For the text-containing cell, return its midpoint in (x, y) coordinate format. 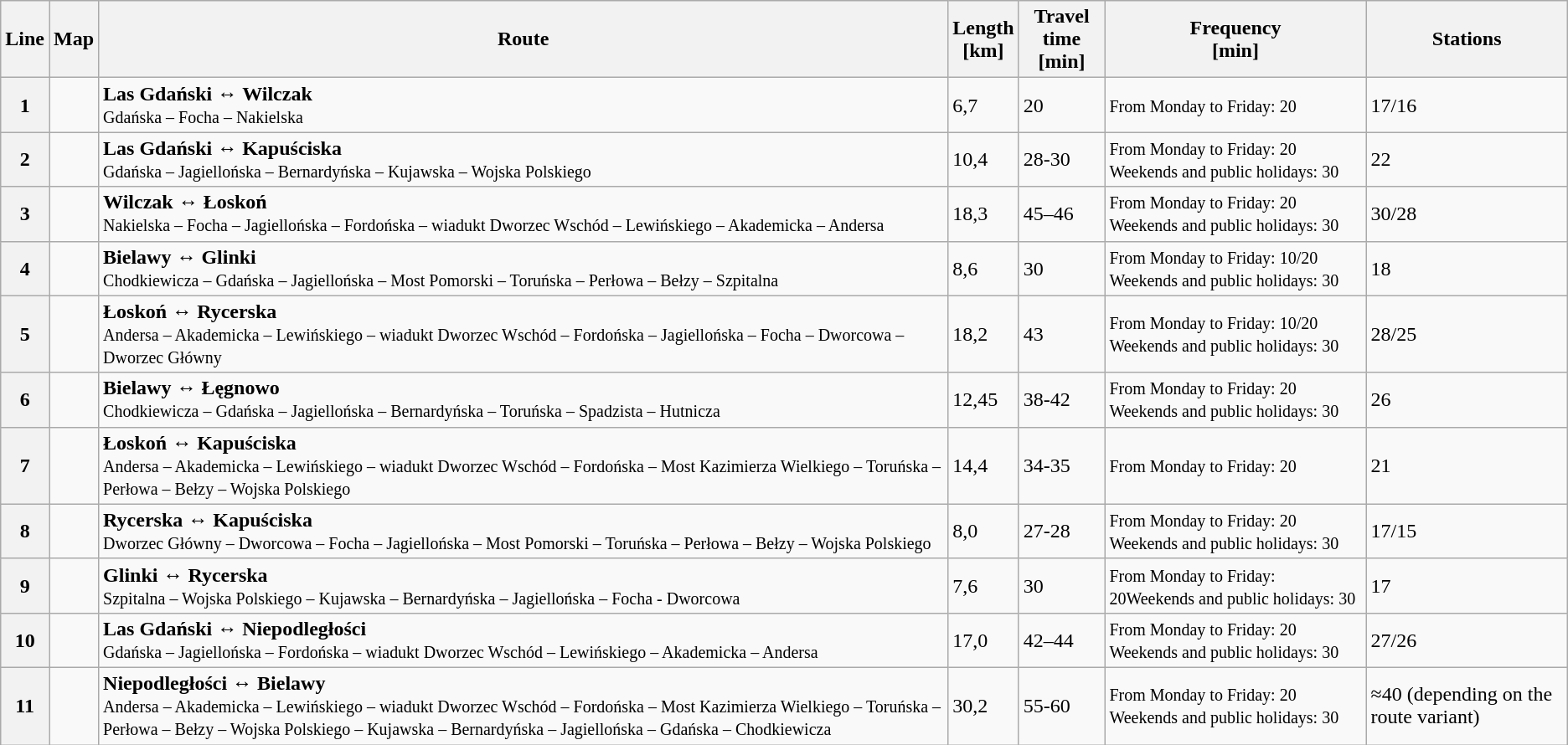
11 (25, 706)
Length[km] (983, 39)
21 (1467, 465)
6 (25, 400)
45–46 (1062, 214)
26 (1467, 400)
12,45 (983, 400)
Glinki ↔ RycerskaSzpitalna – Wojska Polskiego – Kujawska – Bernardyńska – Jagiellońska – Focha - Dworcowa (524, 586)
43 (1062, 334)
18 (1467, 268)
1 (25, 105)
Stations (1467, 39)
4 (25, 268)
Las Gdański ↔ NiepodległościGdańska – Jagiellońska – Fordońska – wiadukt Dworzec Wschód – Lewińskiego – Akademicka – Andersa (524, 640)
Wilczak ↔ ŁoskońNakielska – Focha – Jagiellońska – Fordońska – wiadukt Dworzec Wschód – Lewińskiego – Akademicka – Andersa (524, 214)
6,7 (983, 105)
Bielawy ↔ GlinkiChodkiewicza – Gdańska – Jagiellońska – Most Pomorski – Toruńska – Perłowa – Bełzy – Szpitalna (524, 268)
8 (25, 531)
Łoskoń ↔ RycerskaAndersa – Akademicka – Lewińskiego – wiadukt Dworzec Wschód – Fordońska – Jagiellońska – Focha – Dworcowa – Dworzec Główny (524, 334)
20 (1062, 105)
Frequency[min] (1235, 39)
28/25 (1467, 334)
18,2 (983, 334)
8,0 (983, 531)
7,6 (983, 586)
27-28 (1062, 531)
27/26 (1467, 640)
8,6 (983, 268)
55-60 (1062, 706)
Las Gdański ↔ WilczakGdańska – Focha – Nakielska (524, 105)
Route (524, 39)
22 (1467, 159)
10,4 (983, 159)
3 (25, 214)
≈40 (depending on the route variant) (1467, 706)
9 (25, 586)
14,4 (983, 465)
17,0 (983, 640)
28-30 (1062, 159)
2 (25, 159)
17/15 (1467, 531)
10 (25, 640)
Map (74, 39)
Las Gdański ↔ KapuściskaGdańska – Jagiellońska – Bernardyńska – Kujawska – Wojska Polskiego (524, 159)
Line (25, 39)
38-42 (1062, 400)
34-35 (1062, 465)
30/28 (1467, 214)
30,2 (983, 706)
18,3 (983, 214)
17 (1467, 586)
Travel time[min] (1062, 39)
42–44 (1062, 640)
7 (25, 465)
17/16 (1467, 105)
Rycerska ↔ KapuściskaDworzec Główny – Dworcowa – Focha – Jagiellońska – Most Pomorski – Toruńska – Perłowa – Bełzy – Wojska Polskiego (524, 531)
Bielawy ↔ ŁęgnowoChodkiewicza – Gdańska – Jagiellońska – Bernardyńska – Toruńska – Spadzista – Hutnicza (524, 400)
5 (25, 334)
